For the text-containing cell, return its midpoint in (X, Y) coordinate format. 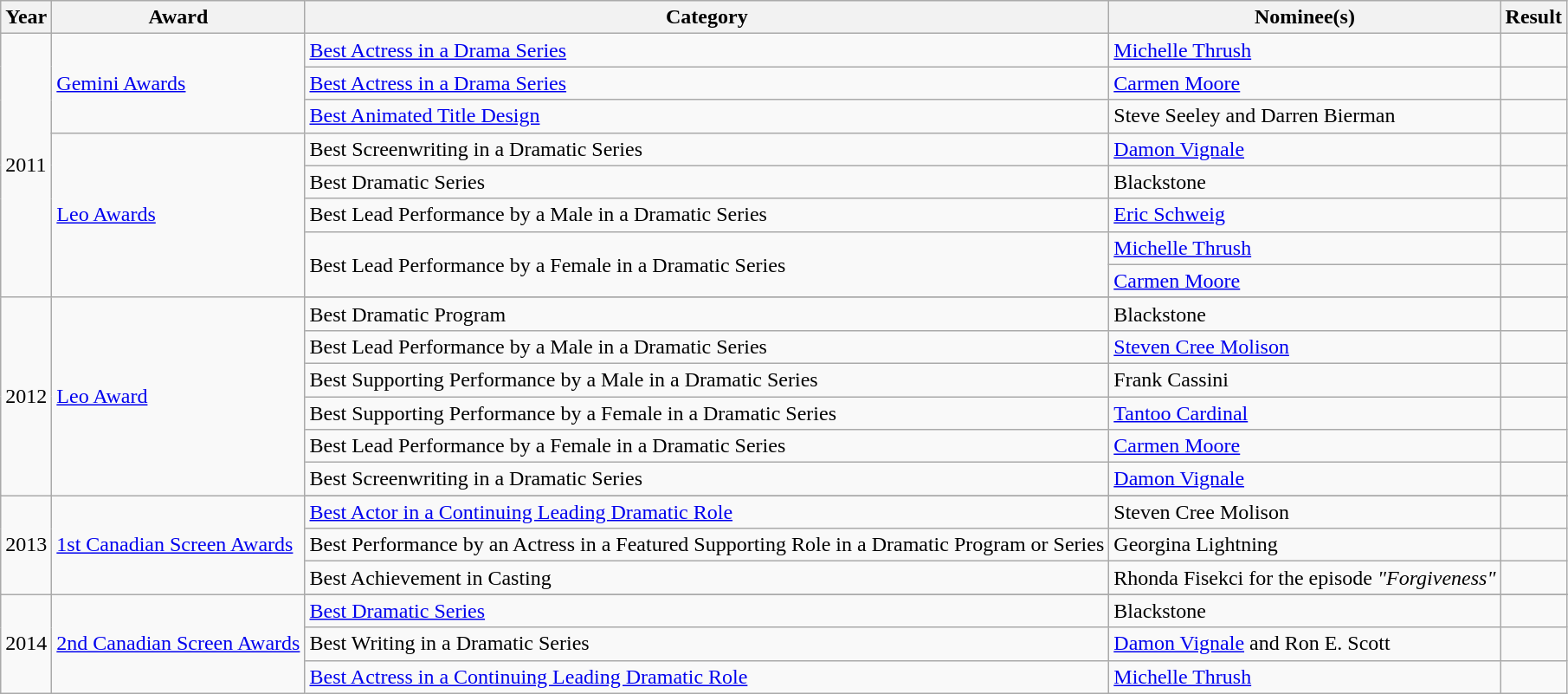
Leo Awards (178, 215)
Gemini Awards (178, 83)
2012 (26, 396)
Best Performance by an Actress in a Featured Supporting Role in a Dramatic Program or Series (707, 545)
Damon Vignale and Ron E. Scott (1305, 644)
Year (26, 17)
Rhonda Fisekci for the episode "Forgiveness" (1305, 578)
Best Achievement in Casting (707, 578)
Nominee(s) (1305, 17)
1st Canadian Screen Awards (178, 545)
2011 (26, 165)
Category (707, 17)
Best Dramatic Program (707, 314)
Best Supporting Performance by a Male in a Dramatic Series (707, 379)
Result (1533, 17)
Leo Award (178, 396)
2nd Canadian Screen Awards (178, 644)
Best Writing in a Dramatic Series (707, 644)
2014 (26, 644)
Georgina Lightning (1305, 545)
Best Actor in a Continuing Leading Dramatic Role (707, 512)
Best Actress in a Continuing Leading Dramatic Role (707, 677)
Best Supporting Performance by a Female in a Dramatic Series (707, 413)
Tantoo Cardinal (1305, 413)
Award (178, 17)
Eric Schweig (1305, 215)
2013 (26, 545)
Frank Cassini (1305, 379)
Steve Seeley and Darren Bierman (1305, 116)
Best Animated Title Design (707, 116)
